Determine the (X, Y) coordinate at the center of the cell enclosing the given text.  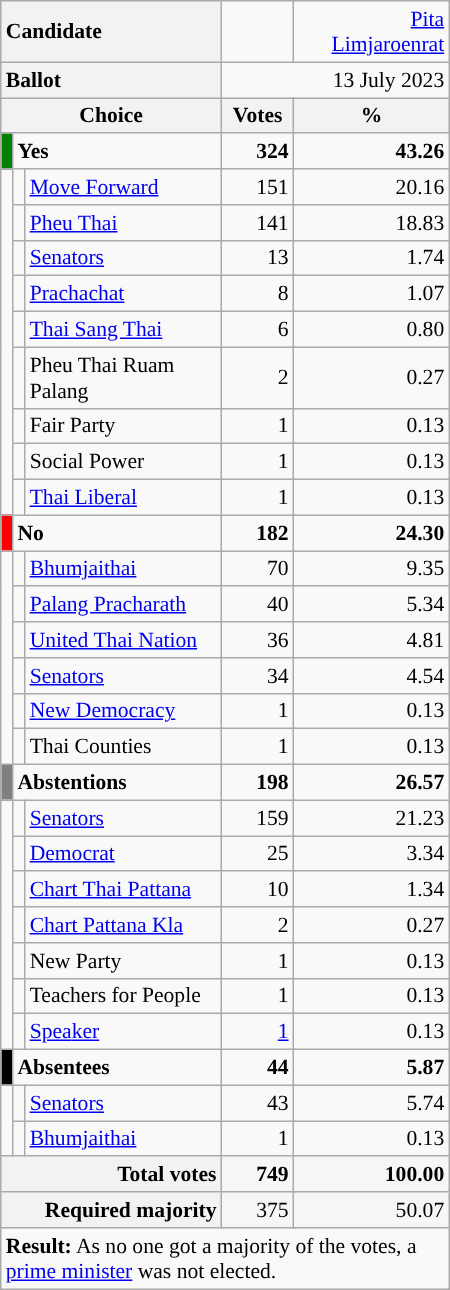
Teachers for People (124, 996)
Yes (116, 152)
9.35 (372, 569)
Pita Limjaroenrat (372, 32)
New Party (124, 961)
10 (258, 890)
18.83 (372, 223)
Absentees (116, 1068)
4.81 (372, 640)
70 (258, 569)
198 (258, 783)
Prachachat (124, 294)
4.54 (372, 676)
3.34 (372, 854)
Thai Sang Thai (124, 330)
5.87 (372, 1068)
324 (258, 152)
Total votes (112, 1175)
5.34 (372, 605)
Choice (112, 116)
1.34 (372, 890)
749 (258, 1175)
% (372, 116)
Votes (258, 116)
Pheu Thai Ruam Palang (124, 378)
United Thai Nation (124, 640)
1.07 (372, 294)
1.74 (372, 258)
25 (258, 854)
Thai Counties (124, 747)
Ballot (112, 80)
13 (258, 258)
40 (258, 605)
13 July 2023 (336, 80)
6 (258, 330)
Candidate (112, 32)
159 (258, 818)
Result: As no one got a majority of the votes, a prime minister was not elected. (225, 1258)
24.30 (372, 533)
Pheu Thai (124, 223)
Required majority (112, 1210)
375 (258, 1210)
151 (258, 187)
8 (258, 294)
43.26 (372, 152)
141 (258, 223)
Move Forward (124, 187)
50.07 (372, 1210)
New Democracy (124, 711)
26.57 (372, 783)
Democrat (124, 854)
Chart Pattana Kla (124, 925)
34 (258, 676)
No (116, 533)
36 (258, 640)
Speaker (124, 1032)
21.23 (372, 818)
44 (258, 1068)
Palang Pracharath (124, 605)
Thai Liberal (124, 498)
43 (258, 1103)
Abstentions (116, 783)
Fair Party (124, 426)
0.80 (372, 330)
20.16 (372, 187)
182 (258, 533)
100.00 (372, 1175)
5.74 (372, 1103)
Chart Thai Pattana (124, 890)
Social Power (124, 462)
